From the cell containing the given text, extract its center point as (X, Y) coordinate. 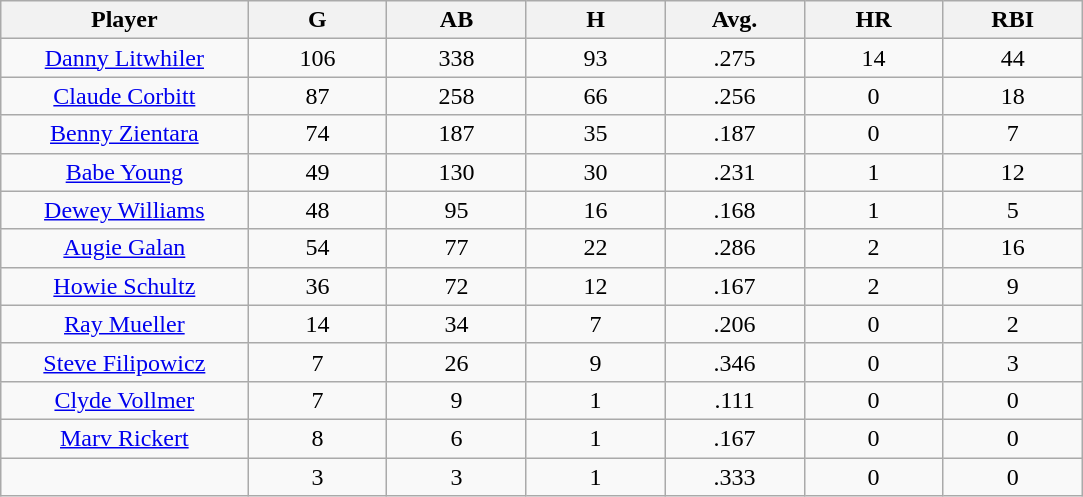
.256 (734, 96)
Avg. (734, 20)
93 (596, 58)
49 (318, 172)
87 (318, 96)
Clyde Vollmer (124, 400)
Steve Filipowicz (124, 362)
.168 (734, 210)
Player (124, 20)
Ray Mueller (124, 324)
8 (318, 438)
106 (318, 58)
.275 (734, 58)
187 (456, 134)
72 (456, 286)
Benny Zientara (124, 134)
Augie Galan (124, 248)
18 (1012, 96)
35 (596, 134)
Babe Young (124, 172)
.206 (734, 324)
6 (456, 438)
5 (1012, 210)
26 (456, 362)
48 (318, 210)
G (318, 20)
36 (318, 286)
.187 (734, 134)
Claude Corbitt (124, 96)
Marv Rickert (124, 438)
34 (456, 324)
338 (456, 58)
77 (456, 248)
RBI (1012, 20)
95 (456, 210)
HR (874, 20)
AB (456, 20)
.231 (734, 172)
.346 (734, 362)
74 (318, 134)
44 (1012, 58)
Danny Litwhiler (124, 58)
258 (456, 96)
22 (596, 248)
Dewey Williams (124, 210)
.286 (734, 248)
.111 (734, 400)
30 (596, 172)
Howie Schultz (124, 286)
130 (456, 172)
.333 (734, 477)
66 (596, 96)
H (596, 20)
54 (318, 248)
